Detect which cell encompasses the target text, then output its [X, Y] center coordinate. 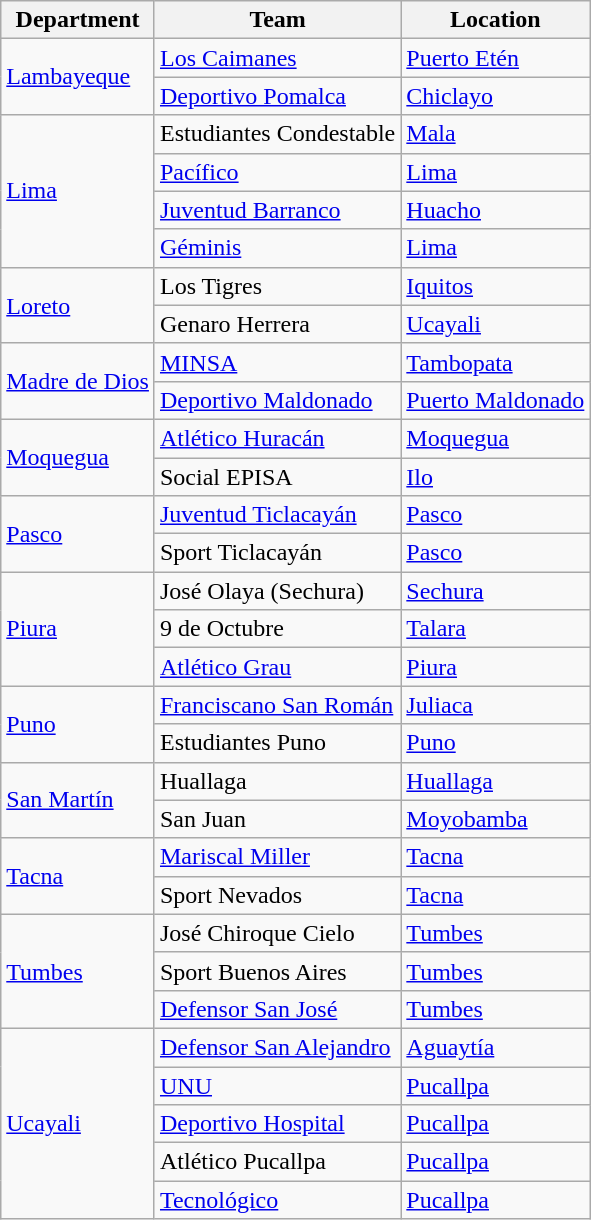
Franciscano San Román [277, 705]
San Martín [78, 800]
Moyobamba [496, 819]
Defensor San José [277, 1009]
Los Caimanes [277, 58]
9 de Octubre [277, 629]
Puerto Maldonado [496, 400]
Mariscal Miller [277, 857]
Social EPISA [277, 477]
José Chiroque Cielo [277, 933]
Defensor San Alejandro [277, 1047]
Tambopata [496, 362]
Huacho [496, 210]
Chiclayo [496, 96]
Ilo [496, 477]
Juventud Barranco [277, 210]
Deportivo Pomalca [277, 96]
Sport Buenos Aires [277, 971]
Deportivo Hospital [277, 1124]
Talara [496, 629]
Los Tigres [277, 286]
Madre de Dios [78, 381]
Sport Ticlacayán [277, 553]
Puerto Etén [496, 58]
Genaro Herrera [277, 324]
San Juan [277, 819]
MINSA [277, 362]
Géminis [277, 248]
Loreto [78, 305]
José Olaya (Sechura) [277, 591]
Juventud Ticlacayán [277, 515]
Tecnológico [277, 1200]
Estudiantes Puno [277, 743]
Department [78, 20]
Atlético Huracán [277, 438]
Atlético Pucallpa [277, 1162]
Location [496, 20]
Atlético Grau [277, 667]
Iquitos [496, 286]
Sechura [496, 591]
Pacífico [277, 172]
Aguaytía [496, 1047]
Lambayeque [78, 77]
Mala [496, 134]
Juliaca [496, 705]
Estudiantes Condestable [277, 134]
Deportivo Maldonado [277, 400]
Team [277, 20]
Sport Nevados [277, 895]
UNU [277, 1085]
